Provide the (x, y) coordinate of the cell's center where the given text is located.  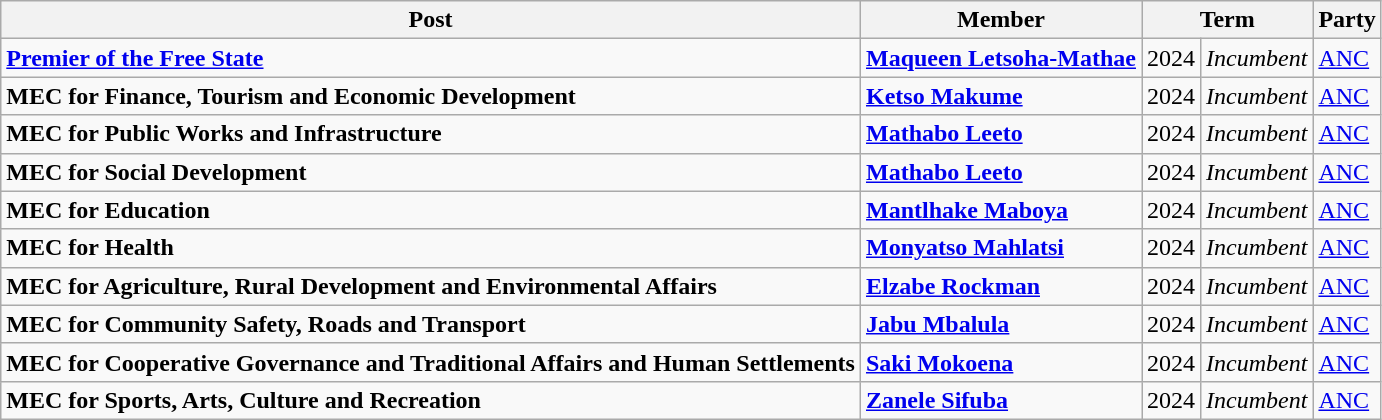
Mantlhake Maboya (1000, 210)
Maqueen Letsoha-Mathae (1000, 58)
MEC for Cooperative Governance and Traditional Affairs and Human Settlements (431, 362)
MEC for Health (431, 248)
Ketso Makume (1000, 96)
MEC for Public Works and Infrastructure (431, 134)
Member (1000, 20)
Post (431, 20)
MEC for Community Safety, Roads and Transport (431, 324)
Monyatso Mahlatsi (1000, 248)
Party (1347, 20)
MEC for Education (431, 210)
Saki Mokoena (1000, 362)
Premier of the Free State (431, 58)
MEC for Sports, Arts, Culture and Recreation (431, 400)
Elzabe Rockman (1000, 286)
MEC for Finance, Tourism and Economic Development (431, 96)
Jabu Mbalula (1000, 324)
MEC for Social Development (431, 172)
Term (1228, 20)
MEC for Agriculture, Rural Development and Environmental Affairs (431, 286)
Zanele Sifuba (1000, 400)
